Scan for the cell matching the given text and deliver its [x, y] coordinate at center. 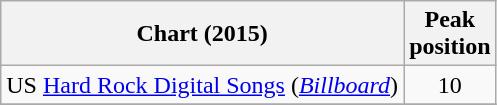
Chart (2015) [202, 34]
US Hard Rock Digital Songs (Billboard) [202, 85]
Peakposition [450, 34]
10 [450, 85]
